Search for the cell housing the specified text and yield its [X, Y] center coordinate. 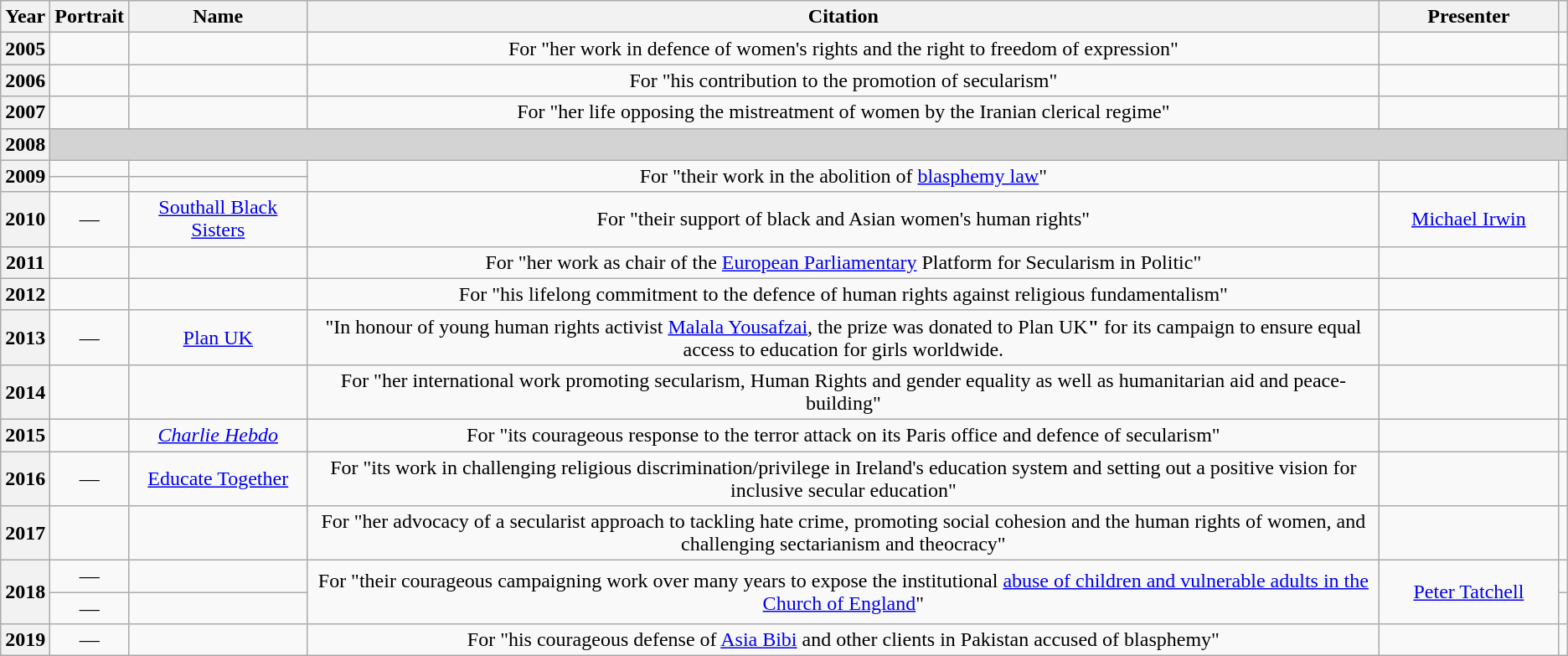
2010 [25, 220]
Presenter [1469, 17]
2016 [25, 478]
Southall Black Sisters [218, 220]
2005 [25, 49]
For "their work in the abolition of blasphemy law" [843, 176]
2015 [25, 435]
2018 [25, 592]
Portrait [90, 17]
For "his contribution to the promotion of secularism" [843, 80]
For "her work as chair of the European Parliamentary Platform for Secularism in Politic" [843, 262]
For "their courageous campaigning work over many years to expose the institutional abuse of children and vulnerable adults in the Church of England" [843, 592]
For "its courageous response to the terror attack on its Paris office and defence of secularism" [843, 435]
For "their support of black and Asian women's human rights" [843, 220]
For "his courageous defense of Asia Bibi and other clients in Pakistan accused of blasphemy" [843, 640]
Charlie Hebdo [218, 435]
For "his lifelong commitment to the defence of human rights against religious fundamentalism" [843, 294]
2019 [25, 640]
2012 [25, 294]
Name [218, 17]
Educate Together [218, 478]
2007 [25, 112]
2009 [25, 176]
2011 [25, 262]
Year [25, 17]
For "her life opposing the mistreatment of women by the Iranian clerical regime" [843, 112]
Peter Tatchell [1469, 592]
Citation [843, 17]
2008 [25, 144]
2014 [25, 392]
2017 [25, 533]
For "her work in defence of women's rights and the right to freedom of expression" [843, 49]
Michael Irwin [1469, 220]
2013 [25, 337]
For "her international work promoting secularism, Human Rights and gender equality as well as humanitarian aid and peace-building" [843, 392]
Plan UK [218, 337]
2006 [25, 80]
